Return (X, Y) of the center of cell containing provided text 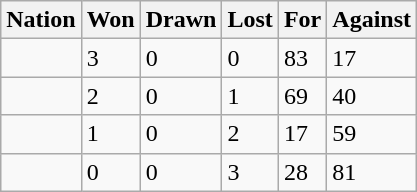
83 (302, 58)
69 (302, 96)
28 (302, 172)
81 (372, 172)
40 (372, 96)
Lost (250, 20)
Against (372, 20)
Won (110, 20)
59 (372, 134)
For (302, 20)
Nation (41, 20)
Drawn (181, 20)
